Locate the cell with the specified text and output its [X, Y] center coordinate. 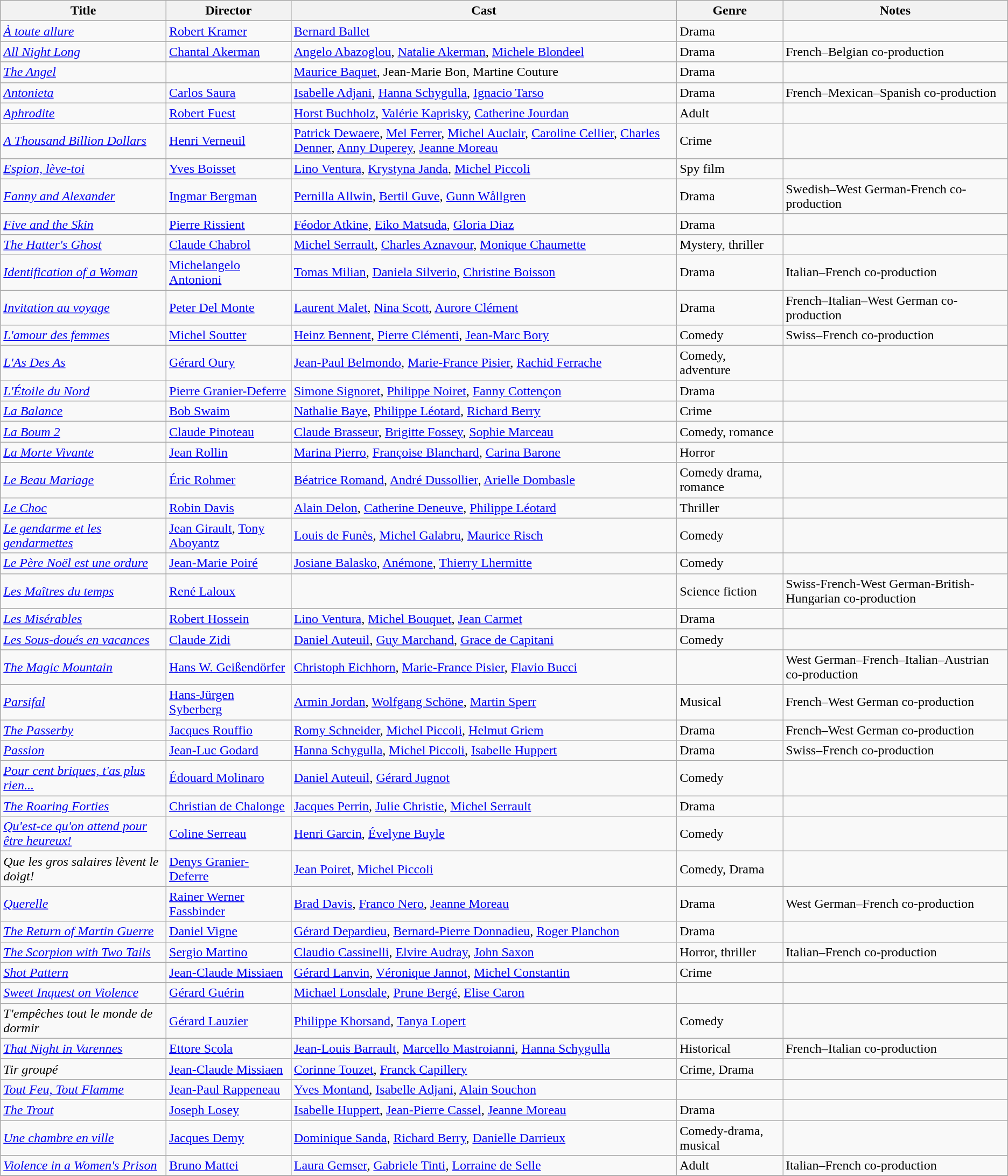
West German–French–Italian–Austrian co-production [895, 667]
Dominique Sanda, Richard Berry, Danielle Darrieux [484, 1137]
Claude Pinoteau [229, 432]
Hanna Schygulla, Michel Piccoli, Isabelle Huppert [484, 751]
Béatrice Romand, André Dussollier, Arielle Dombasle [484, 480]
Aphrodite [83, 113]
Ettore Scola [229, 1048]
Jean Girault, Tony Aboyantz [229, 535]
Bob Swaim [229, 411]
Claude Zidi [229, 639]
Gérard Lauzier [229, 1021]
Romy Schneider, Michel Piccoli, Helmut Griem [484, 730]
Michelangelo Antonioni [229, 272]
Christoph Eichhorn, Marie-France Pisier, Flavio Bucci [484, 667]
Gérard Oury [229, 363]
Thriller [730, 508]
Jean-Paul Rappeneau [229, 1089]
Espion, lève-toi [83, 169]
Jean-Louis Barrault, Marcello Mastroianni, Hanna Schygulla [484, 1048]
West German–French co-production [895, 904]
Horror, thriller [730, 952]
Le Beau Mariage [83, 480]
Marina Pierro, Françoise Blanchard, Carina Barone [484, 452]
Daniel Auteuil, Gérard Jugnot [484, 779]
Robert Fuest [229, 113]
Gérard Depardieu, Bernard-Pierre Donnadieu, Roger Planchon [484, 932]
Sweet Inquest on Violence [83, 993]
Robert Hossein [229, 619]
Pierre Rissient [229, 224]
Title [83, 11]
French–Mexican–Spanish co-production [895, 93]
Éric Rohmer [229, 480]
Fanny and Alexander [83, 196]
Comedy-drama, musical [730, 1137]
Jean-Paul Belmondo, Marie-France Pisier, Rachid Ferrache [484, 363]
Hans W. Geißendörfer [229, 667]
Tomas Milian, Daniela Silverio, Christine Boisson [484, 272]
Musical [730, 702]
Isabelle Huppert, Jean-Pierre Cassel, Jeanne Moreau [484, 1110]
Qu'est-ce qu'on attend pour être heureux! [83, 834]
Claudio Cassinelli, Elvire Audray, John Saxon [484, 952]
Édouard Molinaro [229, 779]
Passion [83, 751]
Bernard Ballet [484, 31]
Lino Ventura, Michel Bouquet, Jean Carmet [484, 619]
The Hatter's Ghost [83, 244]
Lino Ventura, Krystyna Janda, Michel Piccoli [484, 169]
La Balance [83, 411]
Henri Garcin, Évelyne Buyle [484, 834]
Joseph Losey [229, 1110]
Angelo Abazoglou, Natalie Akerman, Michele Blondeel [484, 52]
Comedy, romance [730, 432]
À toute allure [83, 31]
L'amour des femmes [83, 335]
French–Italian co-production [895, 1048]
Comedy, adventure [730, 363]
Robert Kramer [229, 31]
Parsifal [83, 702]
Une chambre en ville [83, 1137]
Armin Jordan, Wolfgang Schöne, Martin Sperr [484, 702]
Daniel Auteuil, Guy Marchand, Grace de Capitani [484, 639]
Swiss-French-West German-British-Hungarian co-production [895, 591]
Cast [484, 11]
Claude Brasseur, Brigitte Fossey, Sophie Marceau [484, 432]
Chantal Akerman [229, 52]
Spy film [730, 169]
La Morte Vivante [83, 452]
Pour cent briques, t'as plus rien... [83, 779]
Historical [730, 1048]
Robin Davis [229, 508]
Horst Buchholz, Valérie Kaprisky, Catherine Jourdan [484, 113]
Isabelle Adjani, Hanna Schygulla, Ignacio Tarso [484, 93]
French–Italian–West German co-production [895, 307]
A Thousand Billion Dollars [83, 141]
Laura Gemser, Gabriele Tinti, Lorraine de Selle [484, 1166]
Horror [730, 452]
Mystery, thriller [730, 244]
Les Sous-doués en vacances [83, 639]
Les Maîtres du temps [83, 591]
Tout Feu, Tout Flamme [83, 1089]
All Night Long [83, 52]
Jacques Demy [229, 1137]
French–Belgian co-production [895, 52]
Director [229, 11]
Five and the Skin [83, 224]
Jacques Rouffio [229, 730]
La Boum 2 [83, 432]
Tir groupé [83, 1069]
Denys Granier-Deferre [229, 869]
Alain Delon, Catherine Deneuve, Philippe Léotard [484, 508]
Pernilla Allwin, Bertil Guve, Gunn Wållgren [484, 196]
Claude Chabrol [229, 244]
Antonieta [83, 93]
Identification of a Woman [83, 272]
Querelle [83, 904]
The Return of Martin Guerre [83, 932]
Genre [730, 11]
Heinz Bennent, Pierre Clémenti, Jean-Marc Bory [484, 335]
Notes [895, 11]
Rainer Werner Fassbinder [229, 904]
Nathalie Baye, Philippe Léotard, Richard Berry [484, 411]
Christian de Chalonge [229, 806]
Crime, Drama [730, 1069]
Les Misérables [83, 619]
Patrick Dewaere, Mel Ferrer, Michel Auclair, Caroline Cellier, Charles Denner, Anny Duperey, Jeanne Moreau [484, 141]
Daniel Vigne [229, 932]
The Passerby [83, 730]
Le Choc [83, 508]
Pierre Granier-Deferre [229, 391]
Yves Montand, Isabelle Adjani, Alain Souchon [484, 1089]
Corinne Touzet, Franck Capillery [484, 1069]
Ingmar Bergman [229, 196]
Jacques Perrin, Julie Christie, Michel Serrault [484, 806]
Yves Boisset [229, 169]
Shot Pattern [83, 972]
Jean-Luc Godard [229, 751]
Henri Verneuil [229, 141]
Comedy drama, romance [730, 480]
Le Père Noël est une ordure [83, 563]
Que les gros salaires lèvent le doigt! [83, 869]
L'Étoile du Nord [83, 391]
Swedish–West German-French co-production [895, 196]
Simone Signoret, Philippe Noiret, Fanny Cottençon [484, 391]
Jean Poiret, Michel Piccoli [484, 869]
Gérard Guérin [229, 993]
Laurent Malet, Nina Scott, Aurore Clément [484, 307]
Josiane Balasko, Anémone, Thierry Lhermitte [484, 563]
Jean Rollin [229, 452]
Michel Soutter [229, 335]
Violence in a Women's Prison [83, 1166]
Carlos Saura [229, 93]
Maurice Baquet, Jean-Marie Bon, Martine Couture [484, 72]
Hans-Jürgen Syberberg [229, 702]
Gérard Lanvin, Véronique Jannot, Michel Constantin [484, 972]
Invitation au voyage [83, 307]
René Laloux [229, 591]
Le gendarme et les gendarmettes [83, 535]
Féodor Atkine, Eiko Matsuda, Gloria Diaz [484, 224]
The Magic Mountain [83, 667]
Comedy, Drama [730, 869]
Bruno Mattei [229, 1166]
L'As Des As [83, 363]
Philippe Khorsand, Tanya Lopert [484, 1021]
Peter Del Monte [229, 307]
The Angel [83, 72]
T'empêches tout le monde de dormir [83, 1021]
The Trout [83, 1110]
Science fiction [730, 591]
Jean-Marie Poiré [229, 563]
Brad Davis, Franco Nero, Jeanne Moreau [484, 904]
That Night in Varennes [83, 1048]
The Roaring Forties [83, 806]
Sergio Martino [229, 952]
Michael Lonsdale, Prune Bergé, Elise Caron [484, 993]
Michel Serrault, Charles Aznavour, Monique Chaumette [484, 244]
The Scorpion with Two Tails [83, 952]
Coline Serreau [229, 834]
Louis de Funès, Michel Galabru, Maurice Risch [484, 535]
